From the cell containing the given text, extract its center point as (x, y) coordinate. 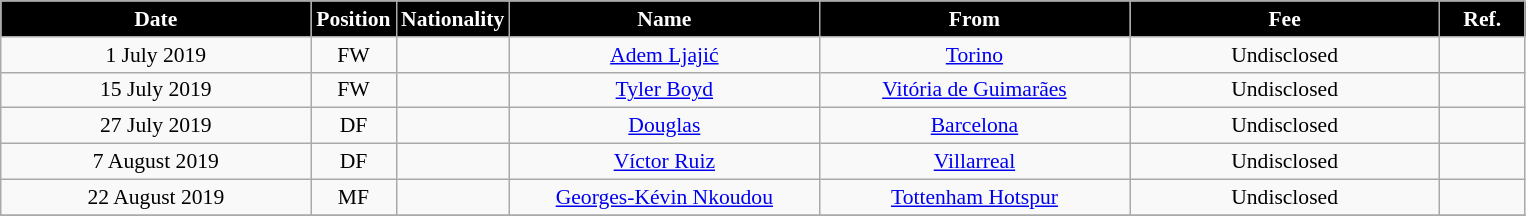
Tyler Boyd (664, 90)
Villarreal (974, 162)
Position (354, 19)
Nationality (452, 19)
1 July 2019 (156, 55)
Tottenham Hotspur (974, 197)
22 August 2019 (156, 197)
Torino (974, 55)
From (974, 19)
27 July 2019 (156, 126)
Name (664, 19)
Vitória de Guimarães (974, 90)
Ref. (1482, 19)
15 July 2019 (156, 90)
Barcelona (974, 126)
7 August 2019 (156, 162)
Georges-Kévin Nkoudou (664, 197)
Date (156, 19)
Fee (1285, 19)
Adem Ljajić (664, 55)
Douglas (664, 126)
MF (354, 197)
Víctor Ruiz (664, 162)
